Output the [X, Y] coordinate of the center of the cell containing the given text.  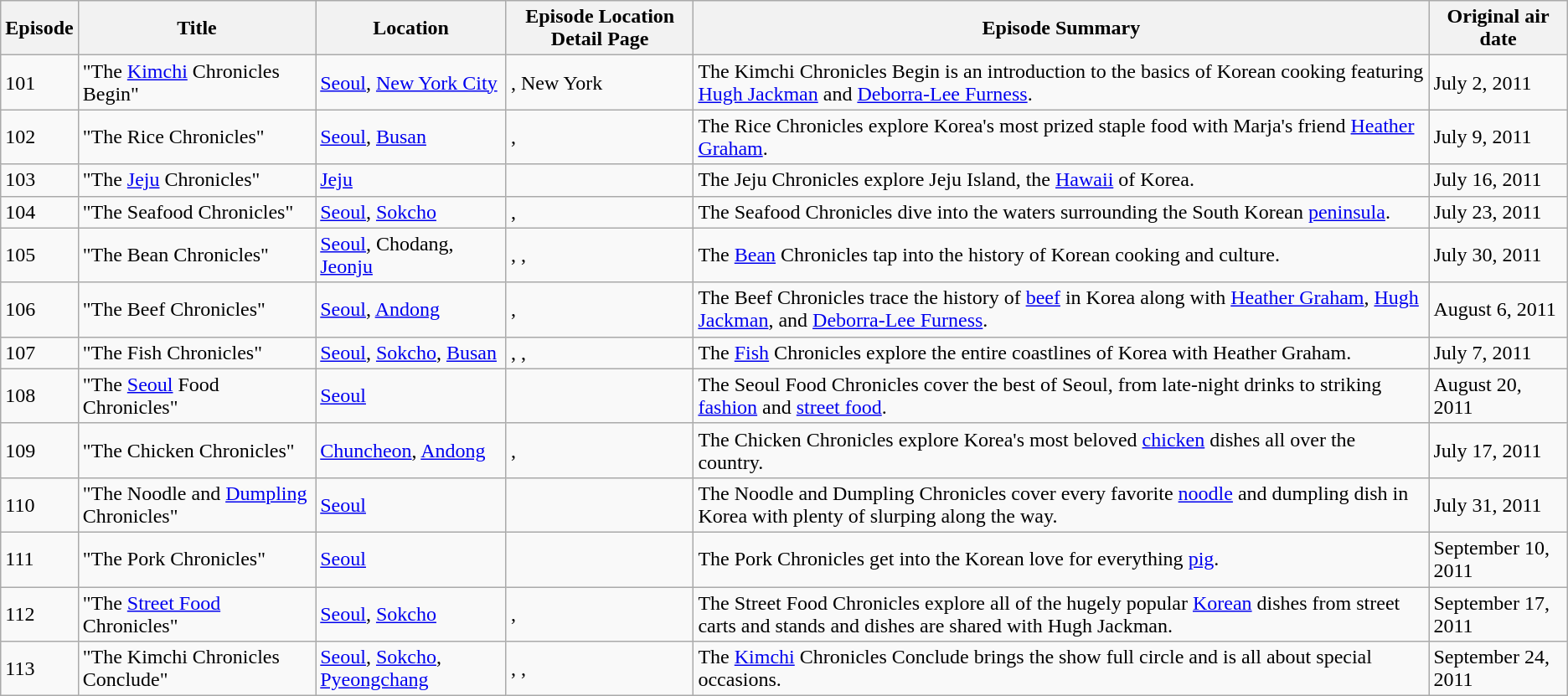
September 10, 2011 [1498, 559]
Jeju [411, 180]
The Pork Chronicles get into the Korean love for everything pig. [1061, 559]
August 6, 2011 [1498, 310]
Seoul, Sokcho, Pyeongchang [411, 668]
The Noodle and Dumpling Chronicles cover every favorite noodle and dumpling dish in Korea with plenty of slurping along the way. [1061, 504]
The Chicken Chronicles explore Korea's most beloved chicken dishes all over the country. [1061, 451]
Chuncheon, Andong [411, 451]
112 [39, 613]
July 31, 2011 [1498, 504]
"The Kimchi Chronicles Conclude" [197, 668]
106 [39, 310]
"The Fish Chronicles" [197, 353]
July 2, 2011 [1498, 82]
The Seafood Chronicles dive into the waters surrounding the South Korean peninsula. [1061, 212]
Episode Location Detail Page [600, 28]
August 20, 2011 [1498, 395]
July 23, 2011 [1498, 212]
July 7, 2011 [1498, 353]
108 [39, 395]
"The Rice Chronicles" [197, 137]
Seoul, Andong [411, 310]
Location [411, 28]
"The Pork Chronicles" [197, 559]
111 [39, 559]
Seoul, Chodang, Jeonju [411, 255]
"The Kimchi Chronicles Begin" [197, 82]
Seoul, Sokcho, Busan [411, 353]
The Bean Chronicles tap into the history of Korean cooking and culture. [1061, 255]
101 [39, 82]
The Jeju Chronicles explore Jeju Island, the Hawaii of Korea. [1061, 180]
"The Street Food Chronicles" [197, 613]
107 [39, 353]
"The Jeju Chronicles" [197, 180]
102 [39, 137]
The Beef Chronicles trace the history of beef in Korea along with Heather Graham, Hugh Jackman, and Deborra-Lee Furness. [1061, 310]
105 [39, 255]
July 17, 2011 [1498, 451]
110 [39, 504]
Episode [39, 28]
103 [39, 180]
The Rice Chronicles explore Korea's most prized staple food with Marja's friend Heather Graham. [1061, 137]
113 [39, 668]
The Kimchi Chronicles Conclude brings the show full circle and is all about special occasions. [1061, 668]
Original air date [1498, 28]
"The Chicken Chronicles" [197, 451]
"The Seoul Food Chronicles" [197, 395]
The Seoul Food Chronicles cover the best of Seoul, from late-night drinks to striking fashion and street food. [1061, 395]
"The Beef Chronicles" [197, 310]
July 9, 2011 [1498, 137]
July 16, 2011 [1498, 180]
104 [39, 212]
The Kimchi Chronicles Begin is an introduction to the basics of Korean cooking featuring Hugh Jackman and Deborra-Lee Furness. [1061, 82]
Title [197, 28]
September 17, 2011 [1498, 613]
"The Bean Chronicles" [197, 255]
July 30, 2011 [1498, 255]
September 24, 2011 [1498, 668]
The Street Food Chronicles explore all of the hugely popular Korean dishes from street carts and stands and dishes are shared with Hugh Jackman. [1061, 613]
Seoul, Busan [411, 137]
The Fish Chronicles explore the entire coastlines of Korea with Heather Graham. [1061, 353]
"The Seafood Chronicles" [197, 212]
"The Noodle and Dumpling Chronicles" [197, 504]
Seoul, New York City [411, 82]
, New York [600, 82]
Episode Summary [1061, 28]
109 [39, 451]
